Return [X, Y] of the center of cell containing provided text 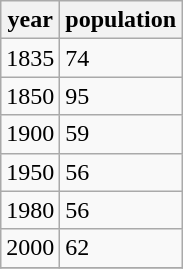
population [121, 20]
1835 [30, 58]
62 [121, 248]
1850 [30, 96]
2000 [30, 248]
1950 [30, 172]
1900 [30, 134]
59 [121, 134]
year [30, 20]
1980 [30, 210]
95 [121, 96]
74 [121, 58]
